Extract the (x, y) coordinate from the center of the cell holding the provided text.  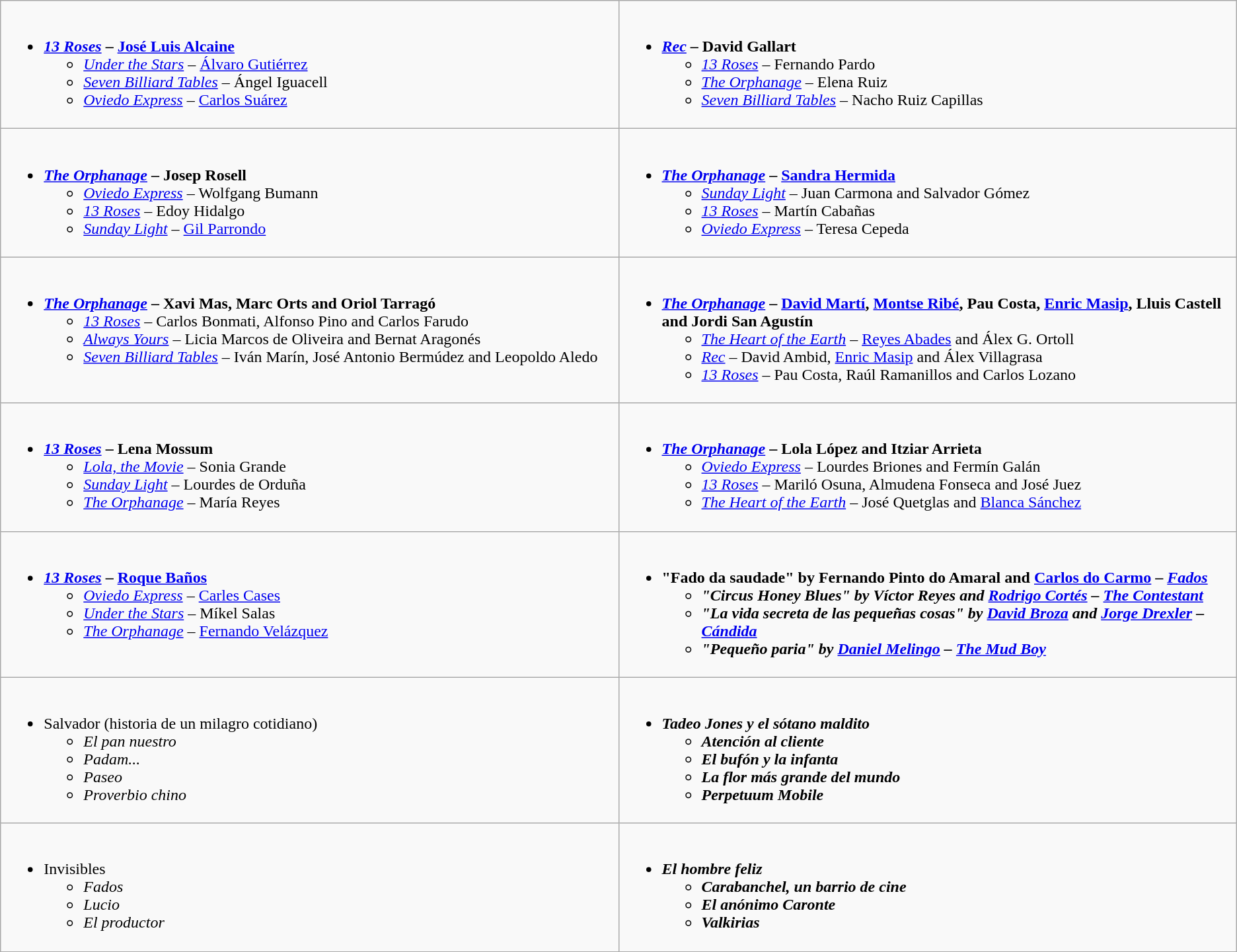
13 Roses – Roque BañosOviedo Express – Carles CasesUnder the Stars – Míkel SalasThe Orphanage – Fernando Velázquez (309, 604)
Salvador (historia de un milagro cotidiano)El pan nuestroPadam...PaseoProverbio chino (309, 751)
InvisiblesFadosLucioEl productor (309, 887)
13 Roses – José Luis AlcaineUnder the Stars – Álvaro GutiérrezSeven Billiard Tables – Ángel IguacellOviedo Express – Carlos Suárez (309, 65)
Tadeo Jones y el sótano malditoAtención al clienteEl bufón y la infantaLa flor más grande del mundoPerpetuum Mobile (928, 751)
The Orphanage – Josep RosellOviedo Express – Wolfgang Bumann13 Roses – Edoy HidalgoSunday Light – Gil Parrondo (309, 193)
13 Roses – Lena MossumLola, the Movie – Sonia GrandeSunday Light – Lourdes de OrduñaThe Orphanage – María Reyes (309, 467)
The Orphanage – Sandra HermidaSunday Light – Juan Carmona and Salvador Gómez13 Roses – Martín CabañasOviedo Express – Teresa Cepeda (928, 193)
Rec – David Gallart13 Roses – Fernando PardoThe Orphanage – Elena RuizSeven Billiard Tables – Nacho Ruiz Capillas (928, 65)
El hombre felizCarabanchel, un barrio de cineEl anónimo CaronteValkirias (928, 887)
